Locate the cell with the specified text and output its [x, y] center coordinate. 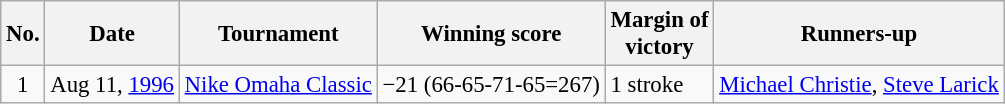
1 [23, 85]
Nike Omaha Classic [278, 85]
Date [112, 34]
1 stroke [660, 85]
−21 (66-65-71-65=267) [491, 85]
Runners-up [859, 34]
Michael Christie, Steve Larick [859, 85]
Margin ofvictory [660, 34]
No. [23, 34]
Tournament [278, 34]
Aug 11, 1996 [112, 85]
Winning score [491, 34]
